Return [X, Y] of the center of cell containing provided text 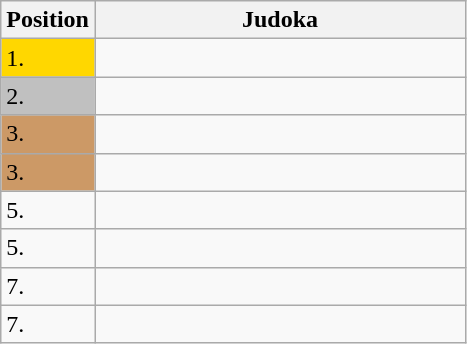
Judoka [280, 20]
1. [48, 58]
Position [48, 20]
2. [48, 96]
